From the cell containing the given text, extract its center point as (X, Y) coordinate. 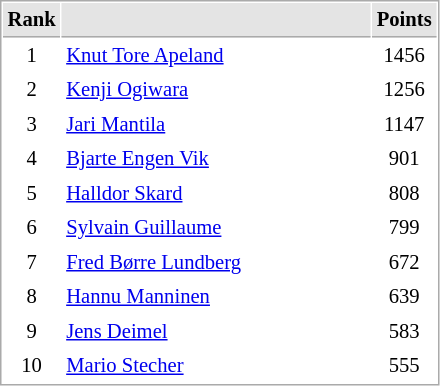
Jens Deimel (216, 332)
9 (32, 332)
Knut Tore Apeland (216, 56)
Fred Børre Lundberg (216, 262)
799 (404, 228)
7 (32, 262)
3 (32, 124)
5 (32, 194)
1 (32, 56)
808 (404, 194)
1456 (404, 56)
2 (32, 90)
Halldor Skard (216, 194)
1147 (404, 124)
Mario Stecher (216, 366)
555 (404, 366)
901 (404, 158)
672 (404, 262)
Bjarte Engen Vik (216, 158)
4 (32, 158)
Kenji Ogiwara (216, 90)
8 (32, 296)
1256 (404, 90)
Hannu Manninen (216, 296)
6 (32, 228)
639 (404, 296)
Sylvain Guillaume (216, 228)
10 (32, 366)
583 (404, 332)
Points (404, 20)
Jari Mantila (216, 124)
Rank (32, 20)
